Find where the given text appears and provide that cell's center as [X, Y] coordinate. 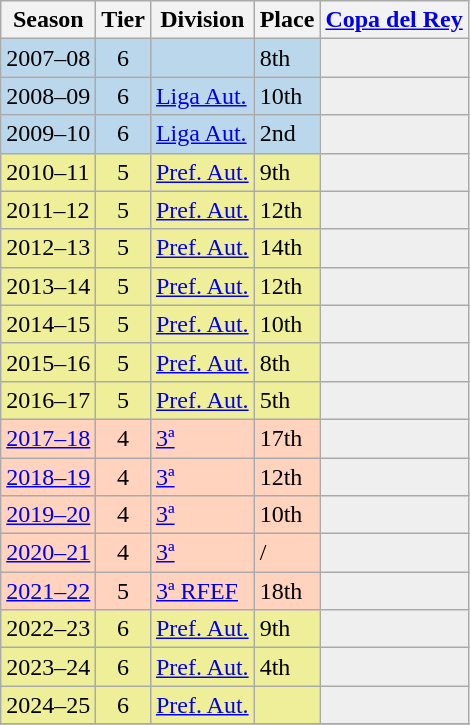
Copa del Rey [394, 20]
17th [287, 438]
2024–25 [48, 705]
2nd [287, 134]
Division [202, 20]
2007–08 [48, 58]
4th [287, 667]
Tier [124, 20]
2023–24 [48, 667]
2022–23 [48, 629]
2012–13 [48, 248]
2008–09 [48, 96]
2021–22 [48, 591]
2011–12 [48, 210]
Place [287, 20]
/ [287, 553]
2015–16 [48, 362]
5th [287, 400]
14th [287, 248]
2010–11 [48, 172]
Season [48, 20]
3ª RFEF [202, 591]
2019–20 [48, 515]
2016–17 [48, 400]
2013–14 [48, 286]
2017–18 [48, 438]
18th [287, 591]
2009–10 [48, 134]
2020–21 [48, 553]
2014–15 [48, 324]
2018–19 [48, 477]
